Provide the [x, y] coordinate of the cell's center where the given text is located.  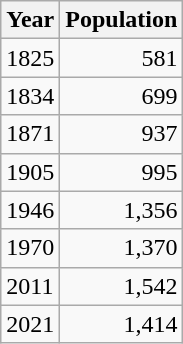
Year [30, 20]
1,542 [122, 286]
1834 [30, 96]
1871 [30, 134]
2021 [30, 324]
2011 [30, 286]
581 [122, 58]
Population [122, 20]
699 [122, 96]
1825 [30, 58]
937 [122, 134]
1,356 [122, 210]
1946 [30, 210]
995 [122, 172]
1,414 [122, 324]
1970 [30, 248]
1905 [30, 172]
1,370 [122, 248]
